Return (x, y) of the center of cell containing provided text 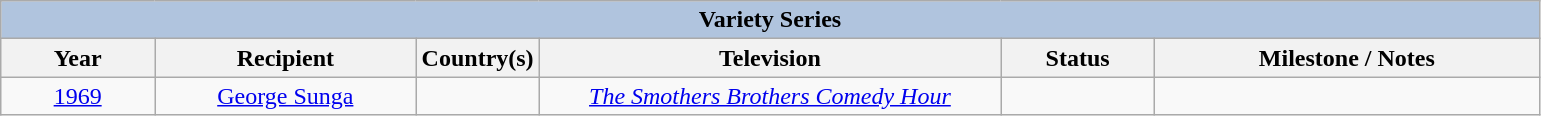
Television (770, 58)
Variety Series (770, 20)
Milestone / Notes (1346, 58)
Recipient (286, 58)
Year (78, 58)
George Sunga (286, 96)
1969 (78, 96)
The Smothers Brothers Comedy Hour (770, 96)
Status (1078, 58)
Country(s) (478, 58)
